Return (X, Y) of the center of cell containing provided text 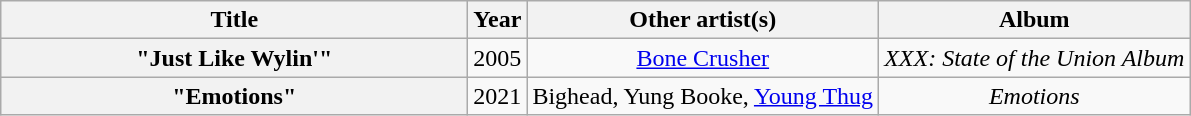
2005 (498, 58)
Emotions (1034, 96)
Bone Crusher (703, 58)
Bighead, Yung Booke, Young Thug (703, 96)
Title (234, 20)
XXX: State of the Union Album (1034, 58)
"Emotions" (234, 96)
"Just Like Wylin'" (234, 58)
Album (1034, 20)
2021 (498, 96)
Year (498, 20)
Other artist(s) (703, 20)
